Detect which cell encompasses the target text, then output its [x, y] center coordinate. 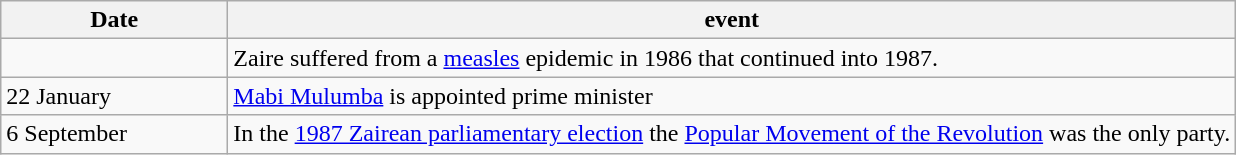
Zaire suffered from a measles epidemic in 1986 that continued into 1987. [732, 58]
Mabi Mulumba is appointed prime minister [732, 96]
22 January [114, 96]
Date [114, 20]
event [732, 20]
6 September [114, 134]
In the 1987 Zairean parliamentary election the Popular Movement of the Revolution was the only party. [732, 134]
